Scan for the cell matching the given text and deliver its (X, Y) coordinate at center. 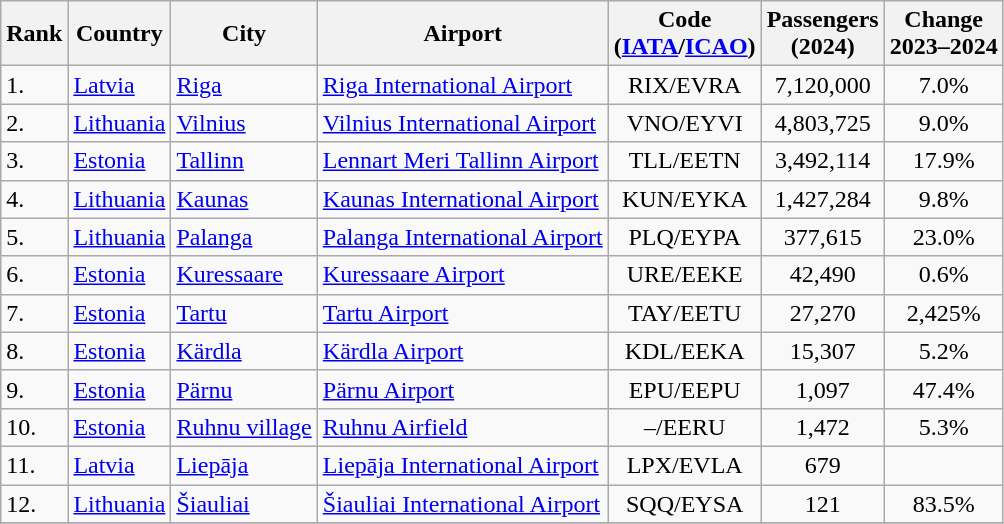
PLQ/EYPA (684, 237)
TAY/EETU (684, 313)
Šiauliai (244, 503)
2,425% (944, 313)
VNO/EYVI (684, 123)
SQQ/EYSA (684, 503)
9.8% (944, 199)
Rank (34, 34)
Šiauliai International Airport (462, 503)
5.3% (944, 427)
1,427,284 (822, 199)
5.2% (944, 351)
5. (34, 237)
9. (34, 389)
Ruhnu Airfield (462, 427)
11. (34, 465)
15,307 (822, 351)
7. (34, 313)
Kaunas (244, 199)
Palanga (244, 237)
Vilnius International Airport (462, 123)
3. (34, 161)
0.6% (944, 275)
7,120,000 (822, 85)
27,270 (822, 313)
KDL/EEKA (684, 351)
RIX/EVRA (684, 85)
1. (34, 85)
Kärdla Airport (462, 351)
10. (34, 427)
Liepāja International Airport (462, 465)
6. (34, 275)
377,615 (822, 237)
4,803,725 (822, 123)
Tartu Airport (462, 313)
Code(IATA/ICAO) (684, 34)
EPU/EEPU (684, 389)
Riga International Airport (462, 85)
Tartu (244, 313)
47.4% (944, 389)
1,472 (822, 427)
17.9% (944, 161)
Ruhnu village (244, 427)
12. (34, 503)
Kuressaare (244, 275)
Lennart Meri Tallinn Airport (462, 161)
1,097 (822, 389)
Pärnu (244, 389)
Liepāja (244, 465)
–/EERU (684, 427)
URE/EEKE (684, 275)
42,490 (822, 275)
Kärdla (244, 351)
83.5% (944, 503)
Country (120, 34)
4. (34, 199)
City (244, 34)
Vilnius (244, 123)
TLL/EETN (684, 161)
121 (822, 503)
9.0% (944, 123)
Kuressaare Airport (462, 275)
7.0% (944, 85)
LPX/EVLA (684, 465)
Change2023–2024 (944, 34)
2. (34, 123)
3,492,114 (822, 161)
679 (822, 465)
8. (34, 351)
Riga (244, 85)
23.0% (944, 237)
Passengers(2024) (822, 34)
KUN/EYKA (684, 199)
Palanga International Airport (462, 237)
Airport (462, 34)
Tallinn (244, 161)
Pärnu Airport (462, 389)
Kaunas International Airport (462, 199)
